Provide the [X, Y] coordinate of the cell's center where the given text is located.  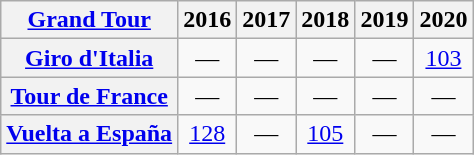
2018 [326, 20]
Tour de France [90, 96]
103 [444, 58]
128 [208, 134]
2020 [444, 20]
Grand Tour [90, 20]
Vuelta a España [90, 134]
2019 [384, 20]
Giro d'Italia [90, 58]
2017 [266, 20]
105 [326, 134]
2016 [208, 20]
